Return the (X, Y) coordinate for the center point of the cell that contains the specified text.  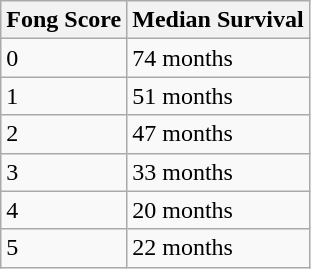
4 (64, 210)
74 months (218, 58)
33 months (218, 172)
0 (64, 58)
5 (64, 248)
2 (64, 134)
1 (64, 96)
47 months (218, 134)
3 (64, 172)
Fong Score (64, 20)
Median Survival (218, 20)
22 months (218, 248)
51 months (218, 96)
20 months (218, 210)
